Return (x, y) of the center of cell containing provided text 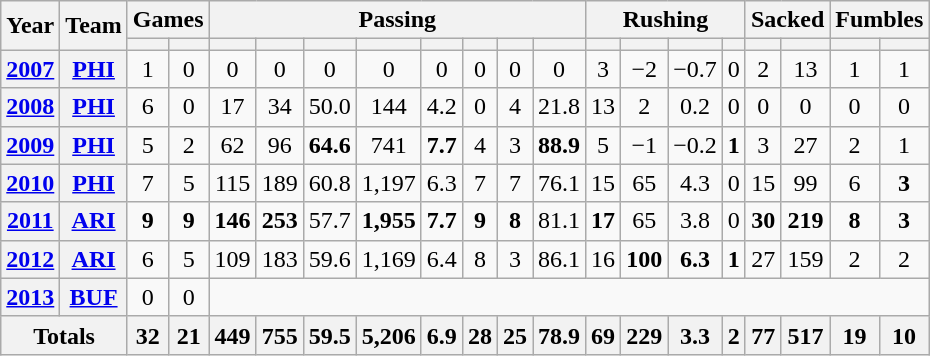
109 (232, 259)
32 (148, 335)
755 (280, 335)
60.8 (330, 183)
Rushing (666, 20)
4.3 (696, 183)
59.6 (330, 259)
3.8 (696, 221)
2008 (30, 107)
517 (805, 335)
16 (604, 259)
Passing (397, 20)
62 (232, 145)
115 (232, 183)
69 (604, 335)
0.2 (696, 107)
2010 (30, 183)
100 (644, 259)
3.3 (696, 335)
99 (805, 183)
21.8 (558, 107)
25 (514, 335)
59.5 (330, 335)
78.9 (558, 335)
81.1 (558, 221)
Fumbles (880, 20)
Team (94, 26)
19 (855, 335)
1,169 (388, 259)
30 (763, 221)
Totals (64, 335)
57.7 (330, 221)
5,206 (388, 335)
189 (280, 183)
253 (280, 221)
1,197 (388, 183)
21 (188, 335)
76.1 (558, 183)
229 (644, 335)
96 (280, 145)
2007 (30, 69)
144 (388, 107)
64.6 (330, 145)
−1 (644, 145)
2009 (30, 145)
86.1 (558, 259)
159 (805, 259)
34 (280, 107)
Sacked (787, 20)
6.4 (442, 259)
2013 (30, 297)
1,955 (388, 221)
Games (168, 20)
BUF (94, 297)
2012 (30, 259)
−0.7 (696, 69)
449 (232, 335)
28 (480, 335)
2011 (30, 221)
4.2 (442, 107)
10 (904, 335)
741 (388, 145)
6.9 (442, 335)
50.0 (330, 107)
Year (30, 26)
183 (280, 259)
219 (805, 221)
−2 (644, 69)
77 (763, 335)
146 (232, 221)
88.9 (558, 145)
−0.2 (696, 145)
